Capture the cell that displays the provided text and extract its [x, y] central coordinate. 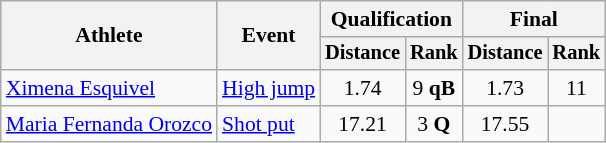
11 [577, 88]
1.74 [362, 88]
Ximena Esquivel [109, 88]
1.73 [506, 88]
Final [534, 19]
9 qB [434, 88]
3 Q [434, 124]
Qualification [391, 19]
Event [268, 36]
Maria Fernanda Orozco [109, 124]
Shot put [268, 124]
17.21 [362, 124]
Athlete [109, 36]
High jump [268, 88]
17.55 [506, 124]
